Locate the cell with the specified text and output its (x, y) center coordinate. 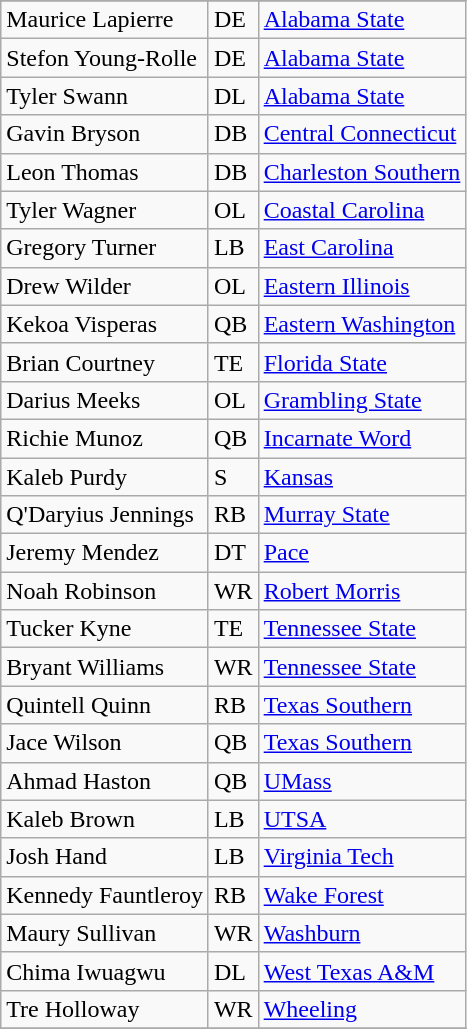
S (233, 477)
Drew Wilder (105, 286)
Chima Iwuagwu (105, 971)
Eastern Washington (362, 324)
DT (233, 553)
Josh Hand (105, 857)
West Texas A&M (362, 971)
Gavin Bryson (105, 134)
Brian Courtney (105, 362)
Bryant Williams (105, 667)
Gregory Turner (105, 248)
Noah Robinson (105, 591)
Kaleb Purdy (105, 477)
Central Connecticut (362, 134)
Robert Morris (362, 591)
Richie Munoz (105, 438)
Charleston Southern (362, 172)
Quintell Quinn (105, 705)
Kekoa Visperas (105, 324)
Tyler Swann (105, 96)
Kansas (362, 477)
Kennedy Fauntleroy (105, 895)
Leon Thomas (105, 172)
Florida State (362, 362)
Kaleb Brown (105, 819)
Virginia Tech (362, 857)
Tyler Wagner (105, 210)
Washburn (362, 933)
Murray State (362, 515)
East Carolina (362, 248)
Tre Holloway (105, 1009)
UMass (362, 781)
Q'Daryius Jennings (105, 515)
Pace (362, 553)
Incarnate Word (362, 438)
Maury Sullivan (105, 933)
Grambling State (362, 400)
Jeremy Mendez (105, 553)
Eastern Illinois (362, 286)
Maurice Lapierre (105, 20)
Coastal Carolina (362, 210)
UTSA (362, 819)
Stefon Young-Rolle (105, 58)
Wheeling (362, 1009)
Ahmad Haston (105, 781)
Jace Wilson (105, 743)
Wake Forest (362, 895)
Darius Meeks (105, 400)
Tucker Kyne (105, 629)
